From the cell containing the given text, extract its center point as [x, y] coordinate. 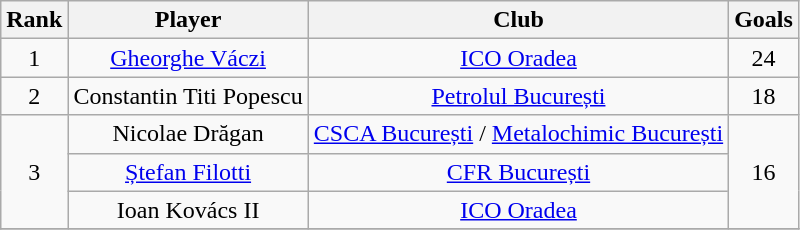
1 [34, 58]
Player [188, 20]
Constantin Titi Popescu [188, 96]
16 [764, 172]
18 [764, 96]
Gheorghe Váczi [188, 58]
Goals [764, 20]
CFR București [518, 172]
Ștefan Filotti [188, 172]
Club [518, 20]
Rank [34, 20]
2 [34, 96]
3 [34, 172]
Petrolul București [518, 96]
24 [764, 58]
CSCA București / Metalochimic București [518, 134]
Nicolae Drăgan [188, 134]
Ioan Kovács II [188, 210]
